Capture the cell that displays the provided text and extract its [X, Y] central coordinate. 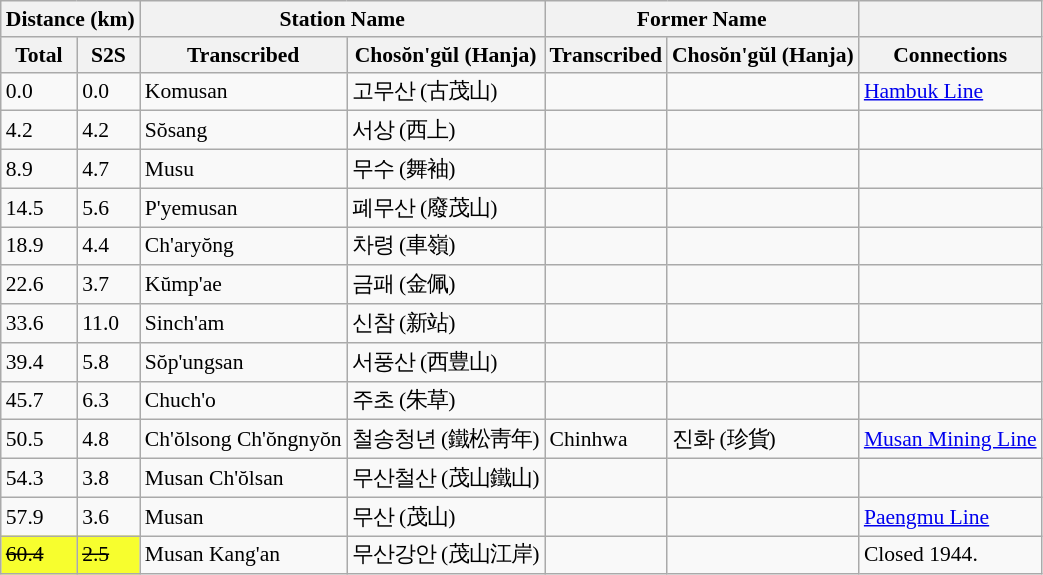
주초 (朱草) [446, 400]
Distance (km) [70, 19]
3.6 [108, 516]
50.5 [39, 440]
Musu [244, 170]
Chinhwa [605, 440]
Total [39, 55]
33.6 [39, 324]
무산 (茂山) [446, 516]
Komusan [244, 92]
Station Name [342, 19]
5.6 [108, 208]
무산강안 (茂山江岸) [446, 556]
Ch'aryŏng [244, 246]
18.9 [39, 246]
14.5 [39, 208]
3.7 [108, 286]
Musan Ch'ŏlsan [244, 478]
Sŏp'ungsan [244, 362]
S2S [108, 55]
Connections [950, 55]
45.7 [39, 400]
서풍산 (西豊山) [446, 362]
Musan Kang'an [244, 556]
Paengmu Line [950, 516]
Chuch'o [244, 400]
P'yemusan [244, 208]
4.8 [108, 440]
60.4 [39, 556]
39.4 [39, 362]
22.6 [39, 286]
Sŏsang [244, 130]
금패 (金佩) [446, 286]
8.9 [39, 170]
Hambuk Line [950, 92]
무산철산 (茂山鐵山) [446, 478]
11.0 [108, 324]
Kŭmp'ae [244, 286]
진화 (珍貨) [763, 440]
Sinch'am [244, 324]
서상 (西上) [446, 130]
철송청년 (鐵松靑年) [446, 440]
Musan [244, 516]
Ch'ŏlsong Ch'ŏngnyŏn [244, 440]
Former Name [701, 19]
2.5 [108, 556]
6.3 [108, 400]
57.9 [39, 516]
Closed 1944. [950, 556]
무수 (舞袖) [446, 170]
고무산 (古茂山) [446, 92]
4.4 [108, 246]
3.8 [108, 478]
차령 (車嶺) [446, 246]
5.8 [108, 362]
폐무산 (廢茂山) [446, 208]
신참 (新站) [446, 324]
54.3 [39, 478]
4.7 [108, 170]
Musan Mining Line [950, 440]
